Locate the cell with the specified text and output its [X, Y] center coordinate. 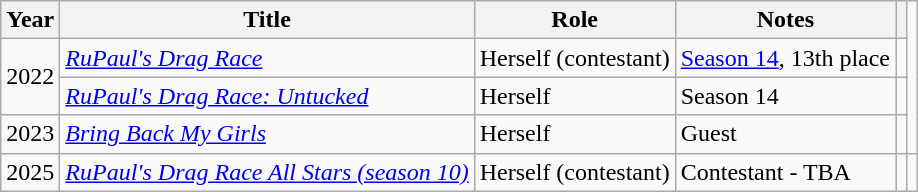
Guest [785, 134]
2023 [30, 134]
Title [267, 20]
RuPaul's Drag Race [267, 58]
2025 [30, 172]
Year [30, 20]
2022 [30, 77]
Bring Back My Girls [267, 134]
Contestant - TBA [785, 172]
Season 14, 13th place [785, 58]
Role [574, 20]
RuPaul's Drag Race All Stars (season 10) [267, 172]
Notes [785, 20]
RuPaul's Drag Race: Untucked [267, 96]
Season 14 [785, 96]
